Provide the (X, Y) coordinate of the cell's center where the given text is located.  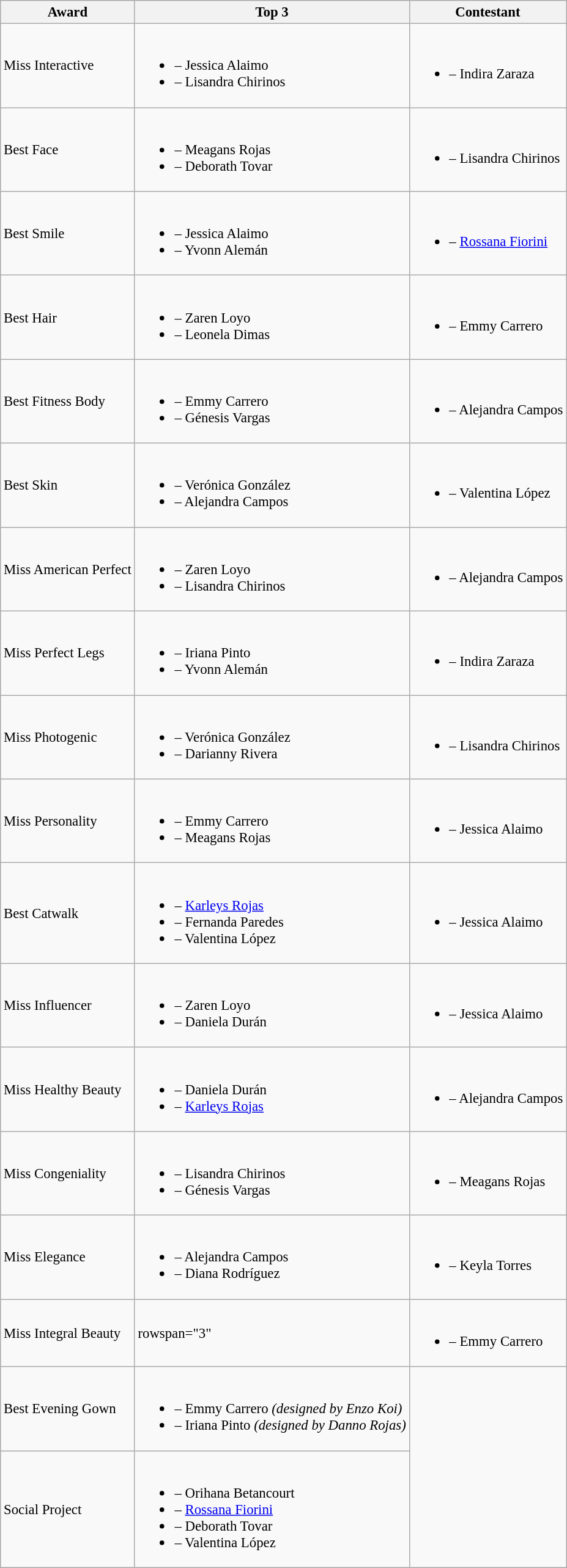
– Zaren Loyo – Lisandra Chirinos (272, 569)
– Emmy Carrero – Meagans Rojas (272, 821)
– Meagans Rojas – Deborath Tovar (272, 149)
– Orihana Betancourt – Rossana Fiorini – Deborath Tovar – Valentina López (272, 1509)
– Jessica Alaimo – Lisandra Chirinos (272, 66)
– Verónica González – Alejandra Campos (272, 485)
Best Fitness Body (67, 401)
– Rossana Fiorini (488, 234)
– Daniela Durán – Karleys Rojas (272, 1089)
Miss Integral Beauty (67, 1333)
Best Face (67, 149)
– Alejandra Campos – Diana Rodríguez (272, 1257)
Best Catwalk (67, 913)
– Iriana Pinto – Yvonn Alemán (272, 654)
Top 3 (272, 12)
– Keyla Torres (488, 1257)
Miss Perfect Legs (67, 654)
– Verónica González – Darianny Rivera (272, 737)
Award (67, 12)
Miss Personality (67, 821)
Miss Elegance (67, 1257)
– Lisandra Chirinos – Génesis Vargas (272, 1174)
Miss Photogenic (67, 737)
Miss Interactive (67, 66)
– Jessica Alaimo – Yvonn Alemán (272, 234)
Best Skin (67, 485)
– Zaren Loyo – Leonela Dimas (272, 317)
Social Project (67, 1509)
Best Hair (67, 317)
Contestant (488, 12)
– Karleys Rojas – Fernanda Paredes – Valentina López (272, 913)
Best Smile (67, 234)
– Valentina López (488, 485)
– Emmy Carrero – Génesis Vargas (272, 401)
Miss Healthy Beauty (67, 1089)
– Zaren Loyo – Daniela Durán (272, 1005)
Best Evening Gown (67, 1409)
rowspan="3" (272, 1333)
Miss Congeniality (67, 1174)
Miss American Perfect (67, 569)
– Emmy Carrero (designed by Enzo Koi) – Iriana Pinto (designed by Danno Rojas) (272, 1409)
– Meagans Rojas (488, 1174)
Miss Influencer (67, 1005)
